Search for the cell housing the specified text and yield its [x, y] center coordinate. 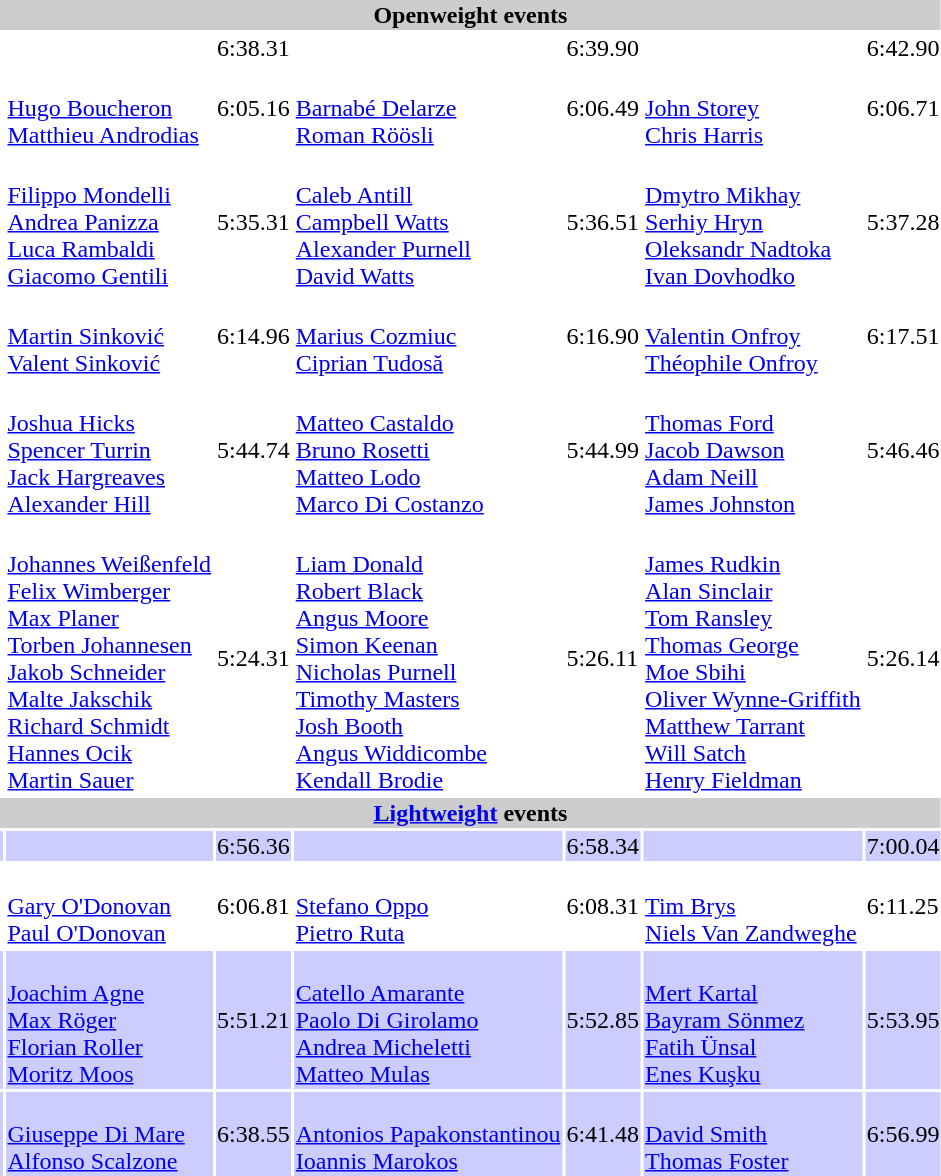
Johannes WeißenfeldFelix WimbergerMax PlanerTorben JohannesenJakob SchneiderMalte JakschikRichard SchmidtHannes OcikMartin Sauer [110, 658]
Hugo BoucheronMatthieu Androdias [110, 108]
5:52.85 [603, 1020]
7:00.04 [903, 846]
6:06.81 [254, 906]
6:08.31 [603, 906]
Catello AmarantePaolo Di GirolamoAndrea MichelettiMatteo Mulas [428, 1020]
Openweight events [470, 15]
Thomas FordJacob DawsonAdam NeillJames Johnston [754, 450]
Lightweight events [470, 813]
Marius CozmiucCiprian Tudosă [428, 336]
5:44.74 [254, 450]
Barnabé DelarzeRoman Röösli [428, 108]
Caleb AntillCampbell WattsAlexander PurnellDavid Watts [428, 222]
6:38.55 [254, 1134]
5:36.51 [603, 222]
5:51.21 [254, 1020]
5:44.99 [603, 450]
John StoreyChris Harris [754, 108]
David SmithThomas Foster [754, 1134]
5:53.95 [903, 1020]
6:56.99 [903, 1134]
6:16.90 [603, 336]
6:42.90 [903, 48]
5:24.31 [254, 658]
Matteo CastaldoBruno RosettiMatteo LodoMarco Di Costanzo [428, 450]
6:11.25 [903, 906]
Gary O'DonovanPaul O'Donovan [110, 906]
Filippo MondelliAndrea PanizzaLuca RambaldiGiacomo Gentili [110, 222]
6:39.90 [603, 48]
Mert KartalBayram SönmezFatih ÜnsalEnes Kuşku [754, 1020]
5:35.31 [254, 222]
Dmytro MikhaySerhiy HrynOleksandr NadtokaIvan Dovhodko [754, 222]
Stefano OppoPietro Ruta [428, 906]
Joachim AgneMax RögerFlorian RollerMoritz Moos [110, 1020]
Antonios PapakonstantinouIoannis Marokos [428, 1134]
Tim BrysNiels Van Zandweghe [754, 906]
5:26.11 [603, 658]
Valentin OnfroyThéophile Onfroy [754, 336]
5:46.46 [903, 450]
6:17.51 [903, 336]
6:56.36 [254, 846]
6:38.31 [254, 48]
Joshua HicksSpencer TurrinJack HargreavesAlexander Hill [110, 450]
Giuseppe Di MareAlfonso Scalzone [110, 1134]
Liam DonaldRobert BlackAngus MooreSimon KeenanNicholas PurnellTimothy MastersJosh BoothAngus WiddicombeKendall Brodie [428, 658]
James RudkinAlan SinclairTom RansleyThomas GeorgeMoe SbihiOliver Wynne-GriffithMatthew TarrantWill SatchHenry Fieldman [754, 658]
6:58.34 [603, 846]
5:26.14 [903, 658]
6:06.71 [903, 108]
6:05.16 [254, 108]
6:14.96 [254, 336]
5:37.28 [903, 222]
6:41.48 [603, 1134]
Martin SinkovićValent Sinković [110, 336]
6:06.49 [603, 108]
